Extract the (X, Y) coordinate from the center of the cell holding the provided text.  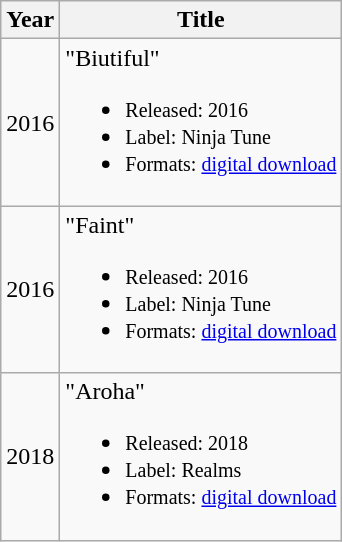
"Aroha"Released: 2018Label: RealmsFormats: digital download (201, 456)
Title (201, 20)
Year (30, 20)
"Biutiful"Released: 2016Label: Ninja TuneFormats: digital download (201, 122)
"Faint"Released: 2016Label: Ninja TuneFormats: digital download (201, 290)
2018 (30, 456)
